Return (X, Y) of the center of cell containing provided text 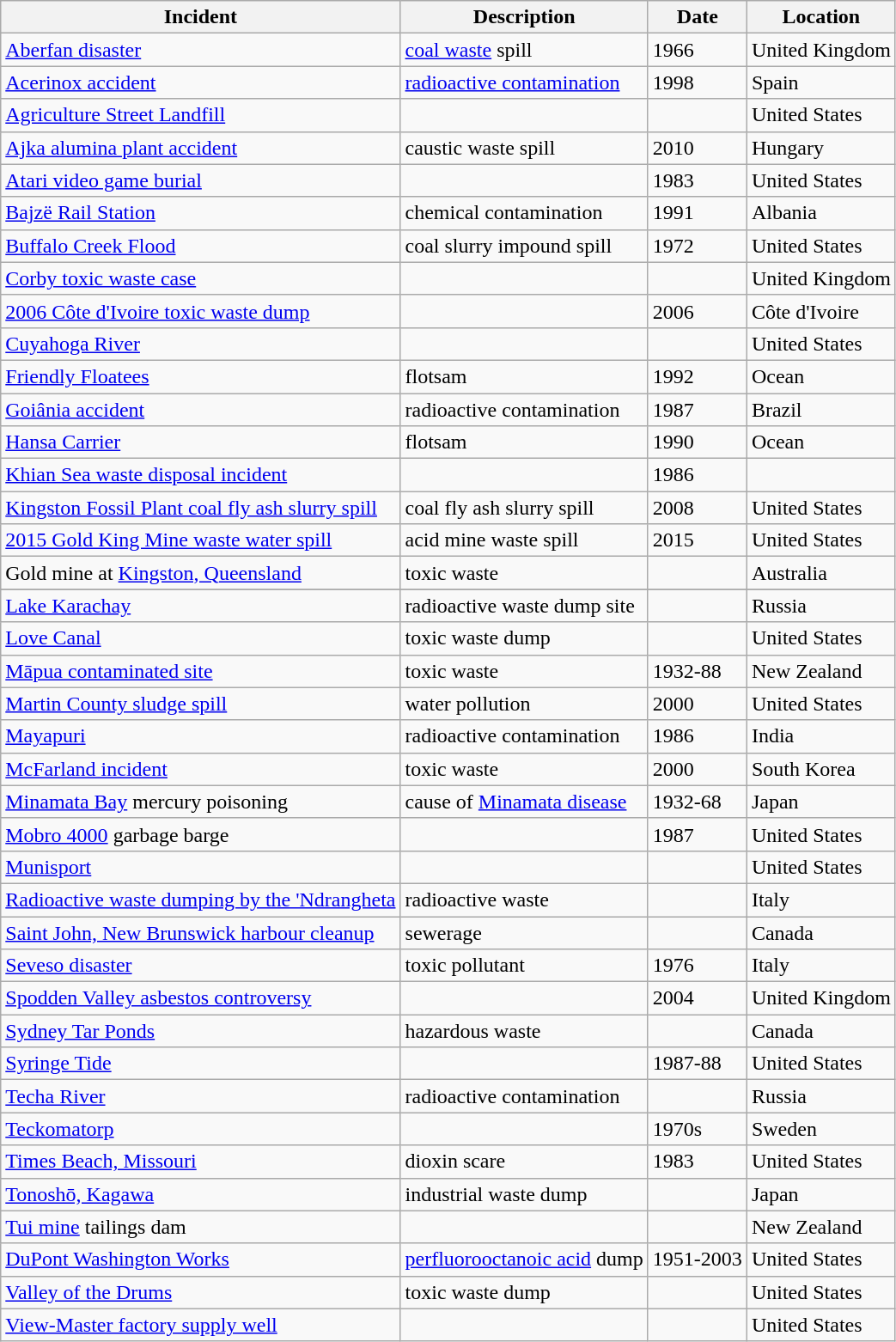
Brazil (821, 410)
Spodden Valley asbestos controversy (201, 998)
perfluorooctanoic acid dump (524, 1260)
2015 (698, 540)
radioactive waste dump site (524, 606)
Techa River (201, 1096)
2006 Côte d'Ivoire toxic waste dump (201, 311)
Buffalo Creek Flood (201, 246)
chemical contamination (524, 213)
Atari video game burial (201, 180)
2015 Gold King Mine waste water spill (201, 540)
Valley of the Drums (201, 1292)
coal slurry impound spill (524, 246)
Saint John, New Brunswick harbour cleanup (201, 932)
Munisport (201, 867)
radioactive waste (524, 900)
Tui mine tailings dam (201, 1227)
Acerinox accident (201, 82)
coal waste spill (524, 50)
Albania (821, 213)
Teckomatorp (201, 1129)
Gold mine at Kingston, Queensland (201, 573)
Love Canal (201, 638)
South Korea (821, 769)
Incident (201, 17)
Date (698, 17)
toxic pollutant (524, 966)
Australia (821, 573)
1998 (698, 82)
Lake Karachay (201, 606)
Ajka alumina plant accident (201, 148)
View-Master factory supply well (201, 1325)
cause of Minamata disease (524, 802)
1992 (698, 376)
1932-88 (698, 671)
Cuyahoga River (201, 344)
1966 (698, 50)
India (821, 736)
Mobro 4000 garbage barge (201, 834)
Radioactive waste dumping by the 'Ndrangheta (201, 900)
Mayapuri (201, 736)
Hansa Carrier (201, 442)
coal fly ash slurry spill (524, 508)
2004 (698, 998)
1991 (698, 213)
1990 (698, 442)
Côte d'Ivoire (821, 311)
Khian Sea waste disposal incident (201, 475)
dioxin scare (524, 1162)
sewerage (524, 932)
Agriculture Street Landfill (201, 115)
1932-68 (698, 802)
Goiânia accident (201, 410)
Bajzë Rail Station (201, 213)
2010 (698, 148)
Times Beach, Missouri (201, 1162)
DuPont Washington Works (201, 1260)
Friendly Floatees (201, 376)
Seveso disaster (201, 966)
Description (524, 17)
1987-88 (698, 1064)
Aberfan disaster (201, 50)
1970s (698, 1129)
2008 (698, 508)
Sydney Tar Ponds (201, 1031)
1951-2003 (698, 1260)
Kingston Fossil Plant coal fly ash slurry spill (201, 508)
Māpua contaminated site (201, 671)
industrial waste dump (524, 1194)
Martin County sludge spill (201, 704)
Syringe Tide (201, 1064)
caustic waste spill (524, 148)
Sweden (821, 1129)
acid mine waste spill (524, 540)
1972 (698, 246)
Corby toxic waste case (201, 278)
hazardous waste (524, 1031)
Location (821, 17)
McFarland incident (201, 769)
Minamata Bay mercury poisoning (201, 802)
Hungary (821, 148)
1976 (698, 966)
water pollution (524, 704)
2006 (698, 311)
Spain (821, 82)
Tonoshō, Kagawa (201, 1194)
